Locate the cell with the specified text and output its [X, Y] center coordinate. 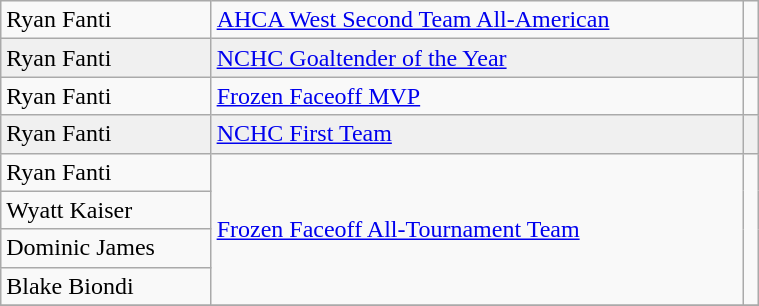
Dominic James [106, 248]
Blake Biondi [106, 286]
Wyatt Kaiser [106, 210]
NCHC Goaltender of the Year [477, 58]
Frozen Faceoff MVP [477, 96]
NCHC First Team [477, 134]
Frozen Faceoff All-Tournament Team [477, 229]
AHCA West Second Team All-American [477, 20]
